Output the (x, y) coordinate of the center of the cell containing the given text.  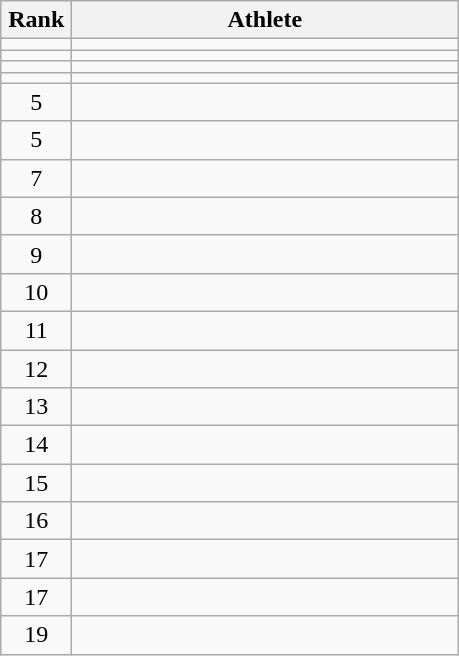
Athlete (265, 20)
13 (36, 407)
16 (36, 521)
Rank (36, 20)
9 (36, 254)
8 (36, 216)
7 (36, 178)
19 (36, 635)
14 (36, 445)
10 (36, 292)
12 (36, 369)
15 (36, 483)
11 (36, 330)
